Capture the cell that displays the provided text and extract its (x, y) central coordinate. 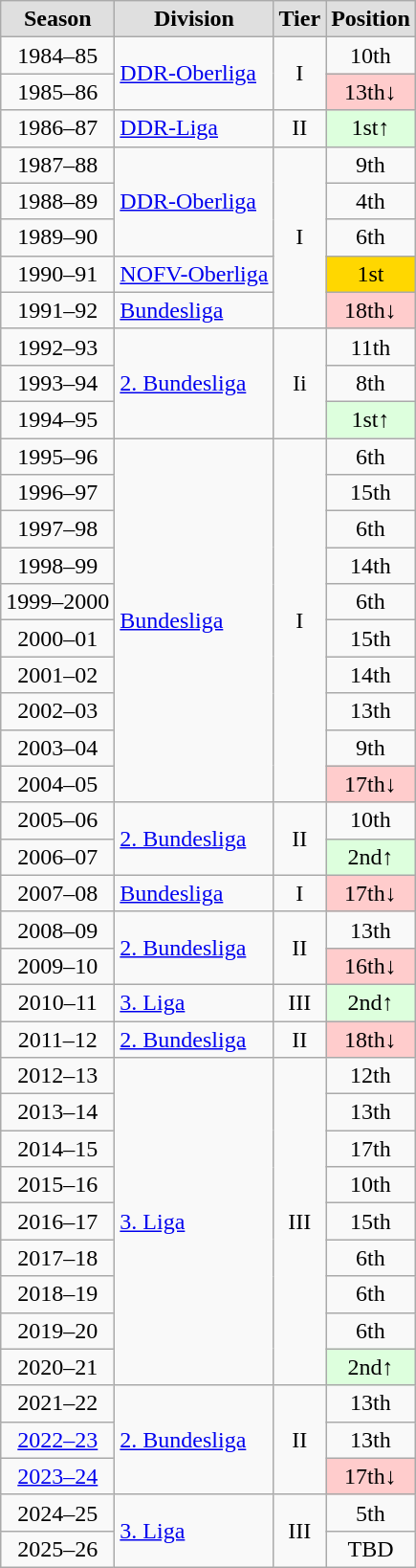
2003–04 (57, 748)
2020–21 (57, 1367)
1989–90 (57, 237)
1998–99 (57, 566)
2004–05 (57, 784)
Tier (300, 19)
1993–94 (57, 383)
2002–03 (57, 711)
11th (371, 347)
NOFV-Oberliga (194, 274)
2024–25 (57, 1512)
Season (57, 19)
2009–10 (57, 966)
2001–02 (57, 675)
2013–14 (57, 1112)
2014–15 (57, 1149)
13th↓ (371, 92)
TBD (371, 1549)
Division (194, 19)
1st (371, 274)
Ii (300, 383)
2018–19 (57, 1294)
2010–11 (57, 1002)
2019–20 (57, 1331)
4th (371, 201)
1985–86 (57, 92)
1996–97 (57, 493)
2012–13 (57, 1076)
2005–06 (57, 820)
2006–07 (57, 857)
5th (371, 1512)
1997–98 (57, 529)
2025–26 (57, 1549)
1984–85 (57, 56)
2016–17 (57, 1221)
2023–24 (57, 1476)
1991–92 (57, 310)
1994–95 (57, 419)
17th (371, 1149)
2000–01 (57, 638)
2015–16 (57, 1185)
1999–2000 (57, 602)
1992–93 (57, 347)
1995–96 (57, 457)
12th (371, 1076)
1986–87 (57, 128)
1988–89 (57, 201)
2008–09 (57, 930)
2022–23 (57, 1440)
DDR-Liga (194, 128)
2007–08 (57, 893)
16th↓ (371, 966)
1987–88 (57, 165)
2017–18 (57, 1258)
8th (371, 383)
2011–12 (57, 1039)
Position (371, 19)
1990–91 (57, 274)
2021–22 (57, 1403)
